Extract the (x, y) coordinate from the center of the cell holding the provided text.  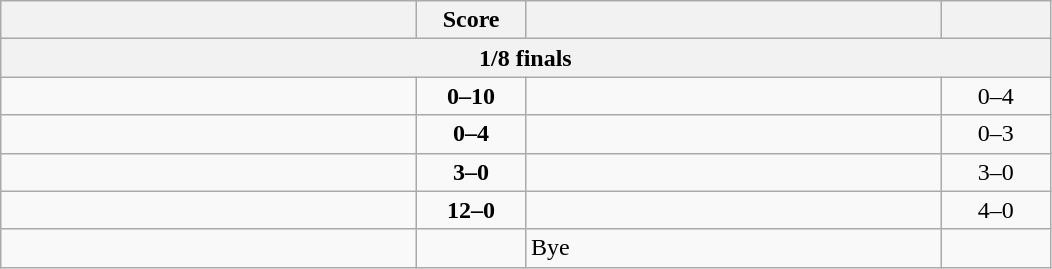
0–10 (472, 96)
Bye (733, 248)
Score (472, 20)
1/8 finals (526, 58)
0–3 (996, 134)
4–0 (996, 210)
12–0 (472, 210)
